For the text-containing cell, return its midpoint in [x, y] coordinate format. 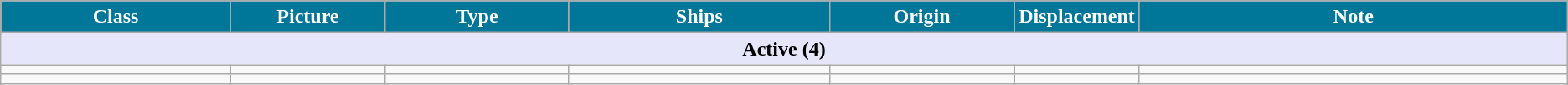
Displacement [1077, 17]
Ships [699, 17]
Origin [921, 17]
Class [116, 17]
Note [1354, 17]
Picture [307, 17]
Active (4) [784, 49]
Type [477, 17]
